Search for the cell housing the specified text and yield its [x, y] center coordinate. 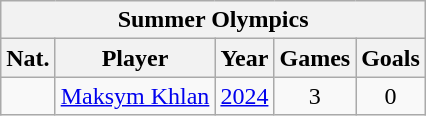
2024 [244, 96]
3 [315, 96]
Games [315, 58]
Player [135, 58]
Nat. [28, 58]
0 [391, 96]
Year [244, 58]
Goals [391, 58]
Summer Olympics [214, 20]
Maksym Khlan [135, 96]
